Scan for the cell matching the given text and deliver its (X, Y) coordinate at center. 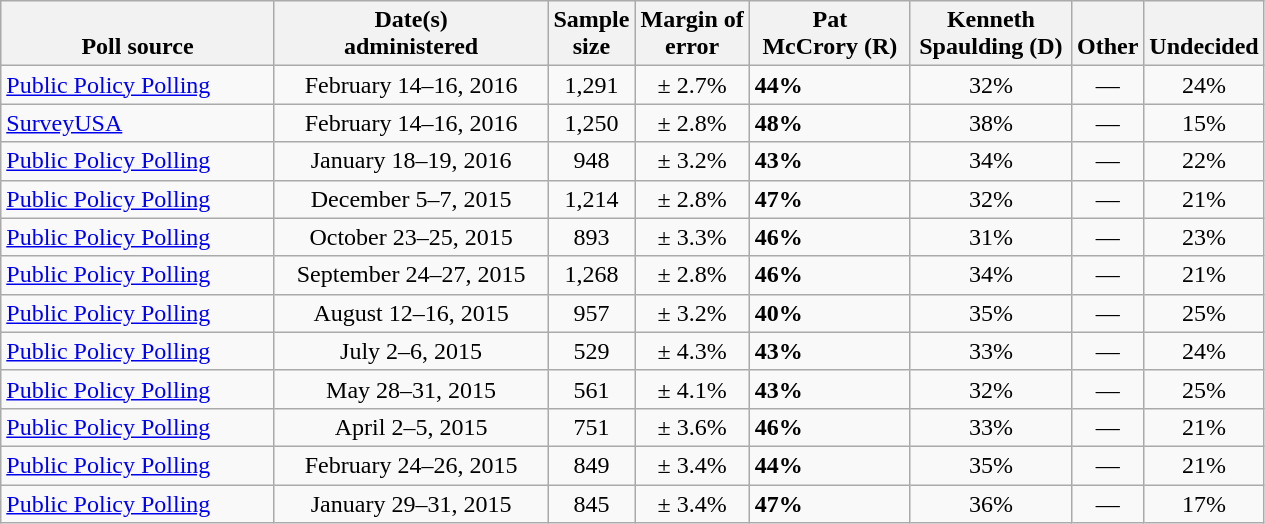
February 24–26, 2015 (411, 465)
Poll source (138, 34)
Samplesize (592, 34)
Margin oferror (692, 34)
May 28–31, 2015 (411, 389)
Undecided (1204, 34)
August 12–16, 2015 (411, 313)
Other (1107, 34)
561 (592, 389)
845 (592, 503)
July 2–6, 2015 (411, 351)
± 4.3% (692, 351)
23% (1204, 237)
± 3.3% (692, 237)
September 24–27, 2015 (411, 275)
± 2.7% (692, 85)
PatMcCrory (R) (830, 34)
22% (1204, 161)
1,214 (592, 199)
529 (592, 351)
36% (990, 503)
38% (990, 123)
January 29–31, 2015 (411, 503)
849 (592, 465)
1,291 (592, 85)
1,268 (592, 275)
31% (990, 237)
1,250 (592, 123)
KennethSpaulding (D) (990, 34)
40% (830, 313)
SurveyUSA (138, 123)
957 (592, 313)
December 5–7, 2015 (411, 199)
± 4.1% (692, 389)
751 (592, 427)
January 18–19, 2016 (411, 161)
15% (1204, 123)
948 (592, 161)
October 23–25, 2015 (411, 237)
Date(s)administered (411, 34)
17% (1204, 503)
± 3.6% (692, 427)
48% (830, 123)
893 (592, 237)
April 2–5, 2015 (411, 427)
